Return the [X, Y] coordinate for the center point of the cell that contains the specified text.  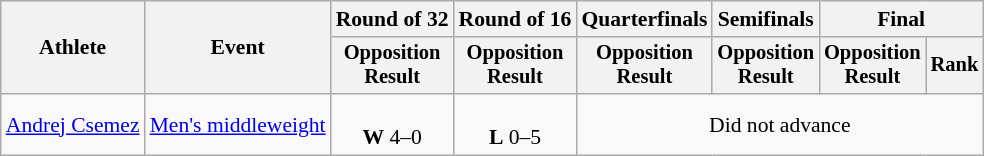
Men's middleweight [238, 124]
L 0–5 [516, 124]
Athlete [73, 48]
W 4–0 [392, 124]
Event [238, 48]
Quarterfinals [644, 19]
Semifinals [766, 19]
Did not advance [780, 124]
Andrej Csemez [73, 124]
Round of 16 [516, 19]
Final [901, 19]
Round of 32 [392, 19]
Rank [955, 66]
